Pinpoint the cell where the given text exists, returning its (X, Y) midpoint coordinate. 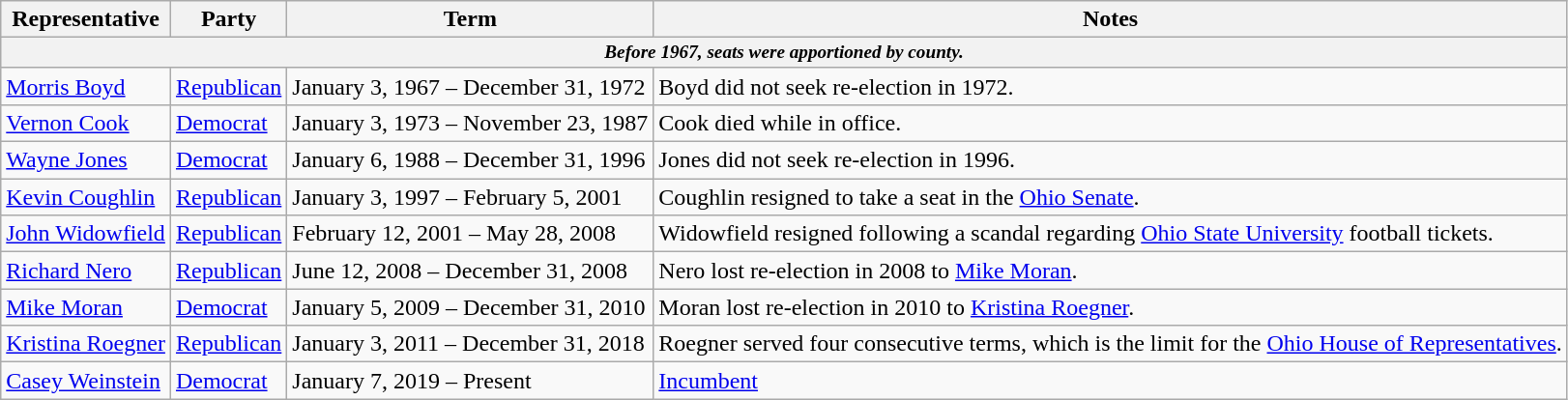
Cook died while in office. (1110, 124)
Jones did not seek re-election in 1996. (1110, 160)
January 3, 1973 – November 23, 1987 (470, 124)
January 3, 1967 – December 31, 1972 (470, 86)
Roegner served four consecutive terms, which is the limit for the Ohio House of Representatives. (1110, 344)
Notes (1110, 19)
Representative (86, 19)
Kristina Roegner (86, 344)
Vernon Cook (86, 124)
January 3, 1997 – February 5, 2001 (470, 197)
John Widowfield (86, 234)
Morris Boyd (86, 86)
Widowfield resigned following a scandal regarding Ohio State University football tickets. (1110, 234)
Richard Nero (86, 271)
Mike Moran (86, 307)
Coughlin resigned to take a seat in the Ohio Senate. (1110, 197)
June 12, 2008 – December 31, 2008 (470, 271)
Casey Weinstein (86, 381)
Nero lost re-election in 2008 to Mike Moran. (1110, 271)
Before 1967, seats were apportioned by county. (785, 53)
Incumbent (1110, 381)
January 5, 2009 – December 31, 2010 (470, 307)
Boyd did not seek re-election in 1972. (1110, 86)
Party (228, 19)
January 3, 2011 – December 31, 2018 (470, 344)
Wayne Jones (86, 160)
Term (470, 19)
February 12, 2001 – May 28, 2008 (470, 234)
Kevin Coughlin (86, 197)
January 7, 2019 – Present (470, 381)
January 6, 1988 – December 31, 1996 (470, 160)
Moran lost re-election in 2010 to Kristina Roegner. (1110, 307)
